Determine the (X, Y) coordinate at the center of the cell enclosing the given text.  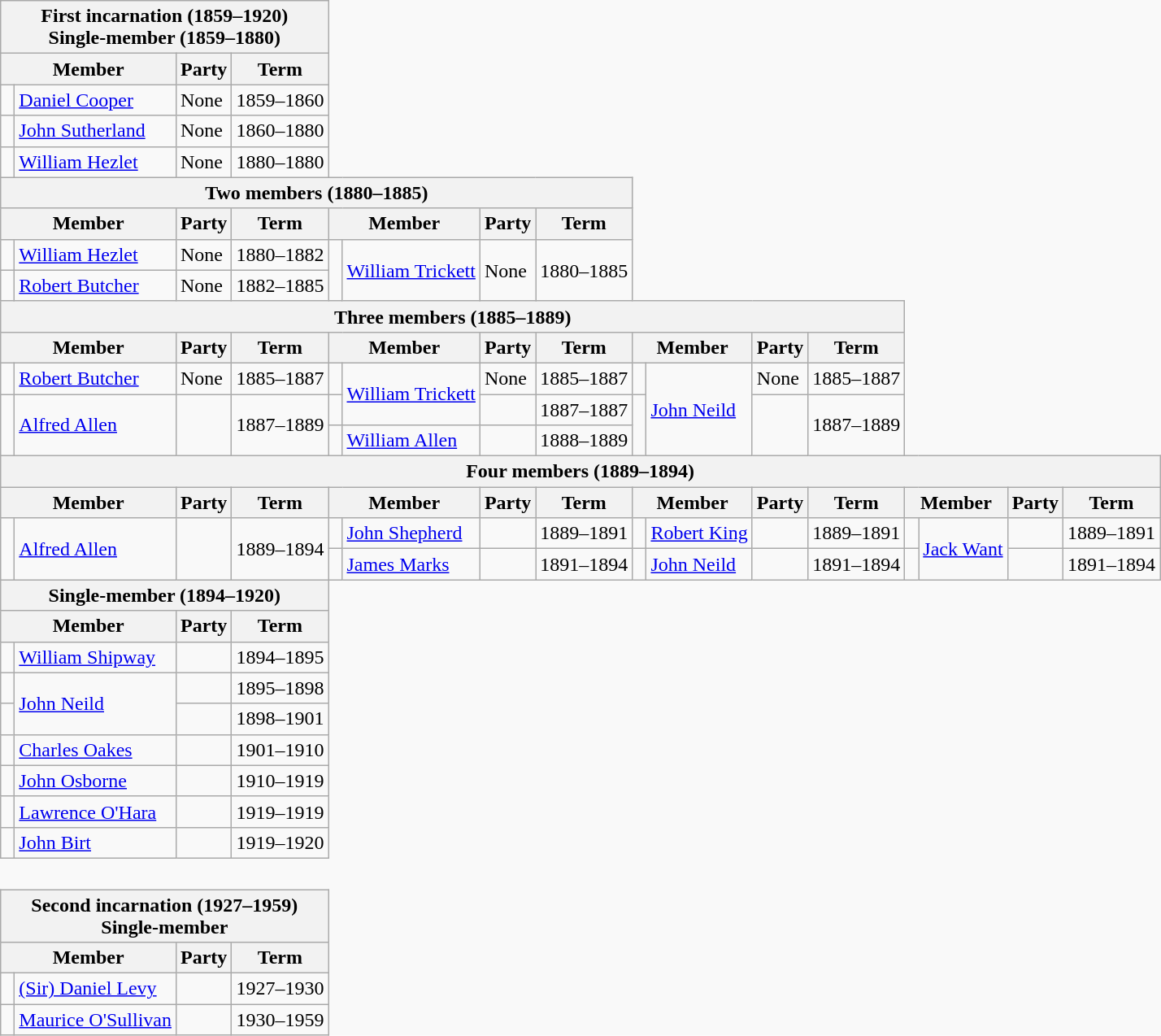
1930–1959 (280, 1020)
Robert King (699, 533)
1889–1894 (280, 549)
Four members (1889–1894) (580, 472)
1927–1930 (280, 989)
1887–1887 (584, 409)
James Marks (411, 564)
Charles Oakes (96, 750)
1860–1880 (280, 131)
Maurice O'Sullivan (96, 1020)
1888–1889 (584, 441)
1880–1880 (280, 162)
Single-member (1894–1920) (164, 595)
1880–1885 (584, 270)
Lawrence O'Hara (96, 812)
William Allen (411, 441)
First incarnation (1859–1920)Single-member (1859–1880) (164, 28)
1919–1919 (280, 812)
1880–1882 (280, 255)
William Shipway (96, 657)
John Osborne (96, 781)
John Sutherland (96, 131)
John Birt (96, 842)
1882–1885 (280, 285)
1859–1860 (280, 100)
Second incarnation (1927–1959)Single-member (164, 916)
Jack Want (963, 549)
John Shepherd (411, 533)
1919–1920 (280, 842)
1898–1901 (280, 719)
Daniel Cooper (96, 100)
Three members (1885–1889) (453, 316)
1910–1919 (280, 781)
1901–1910 (280, 750)
Two members (1880–1885) (317, 193)
1894–1895 (280, 657)
(Sir) Daniel Levy (96, 989)
1895–1898 (280, 688)
